Scan for the cell matching the given text and deliver its (X, Y) coordinate at center. 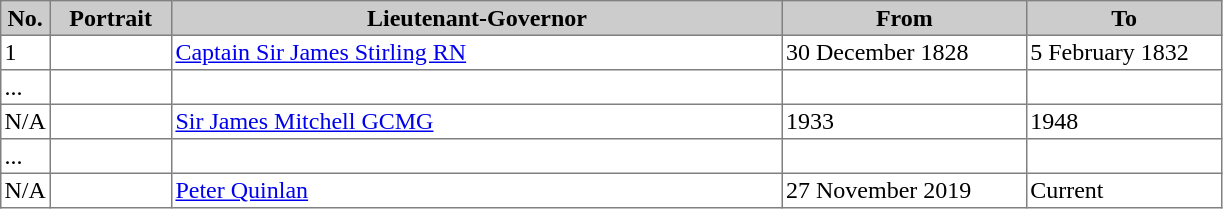
Portrait (111, 18)
1948 (1124, 121)
1933 (904, 121)
No. (26, 18)
27 November 2019 (904, 190)
Current (1124, 190)
1 (26, 52)
5 February 1832 (1124, 52)
Lieutenant-Governor (478, 18)
30 December 1828 (904, 52)
Peter Quinlan (478, 190)
From (904, 18)
To (1124, 18)
Captain Sir James Stirling RN (478, 52)
Sir James Mitchell GCMG (478, 121)
